Return the [x, y] coordinate for the center point of the cell that contains the specified text.  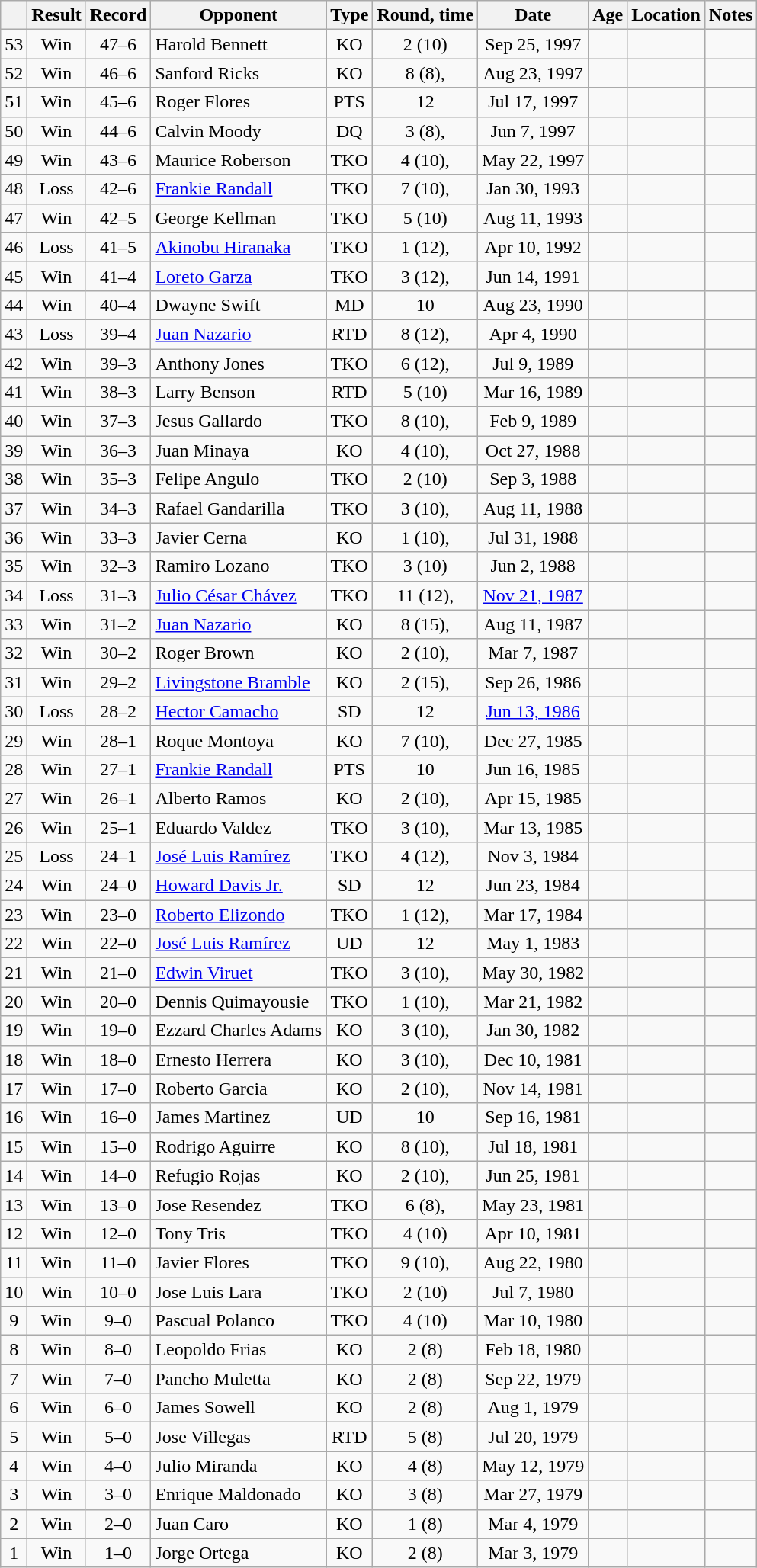
Harold Bennett [239, 44]
Alberto Ramos [239, 798]
Pascual Polanco [239, 1321]
Age [608, 15]
May 1, 1983 [534, 944]
19 [14, 1031]
Record [118, 15]
3 [14, 1495]
8 (12), [425, 334]
Jan 30, 1982 [534, 1031]
16 [14, 1117]
Roberto Garcia [239, 1089]
Tony Tris [239, 1233]
Aug 22, 1980 [534, 1262]
10–0 [118, 1292]
Dwayne Swift [239, 305]
Dennis Quimayousie [239, 1002]
21–0 [118, 973]
Opponent [239, 15]
40 [14, 422]
12–0 [118, 1233]
53 [14, 44]
Jul 9, 1989 [534, 364]
Date [534, 15]
Aug 11, 1993 [534, 218]
39–4 [118, 334]
42–5 [118, 218]
Rafael Gandarilla [239, 508]
34–3 [118, 508]
Sep 3, 1988 [534, 479]
14–0 [118, 1175]
5 [14, 1437]
Julio Miranda [239, 1466]
4 (12), [425, 857]
Jose Villegas [239, 1437]
23 [14, 915]
Refugio Rojas [239, 1175]
Sanford Ricks [239, 73]
52 [14, 73]
32 [14, 653]
Ernesto Herrera [239, 1060]
17 [14, 1089]
Jun 14, 1991 [534, 276]
Ramiro Lozano [239, 566]
Aug 11, 1988 [534, 508]
Mar 17, 1984 [534, 915]
Javier Flores [239, 1262]
Livingstone Bramble [239, 682]
Jan 30, 1993 [534, 189]
Nov 3, 1984 [534, 857]
8 (15), [425, 624]
40–4 [118, 305]
Eduardo Valdez [239, 827]
1 [14, 1553]
Mar 10, 1980 [534, 1321]
Type [349, 15]
15 [14, 1146]
37 [14, 508]
35–3 [118, 479]
13–0 [118, 1204]
9–0 [118, 1321]
19–0 [118, 1031]
Jun 25, 1981 [534, 1175]
1–0 [118, 1553]
Mar 7, 1987 [534, 653]
49 [14, 160]
14 [14, 1175]
Mar 16, 1989 [534, 393]
45 [14, 276]
Jul 20, 1979 [534, 1437]
Calvin Moody [239, 131]
29–2 [118, 682]
18 [14, 1060]
James Martinez [239, 1117]
18–0 [118, 1060]
7 [14, 1379]
22–0 [118, 944]
4–0 [118, 1466]
3–0 [118, 1495]
Jorge Ortega [239, 1553]
Oct 27, 1988 [534, 451]
46–6 [118, 73]
41–4 [118, 276]
20–0 [118, 1002]
7–0 [118, 1379]
Jul 31, 1988 [534, 537]
Feb 9, 1989 [534, 422]
MD [349, 305]
Ezzard Charles Adams [239, 1031]
31–3 [118, 595]
Loreto Garza [239, 276]
Enrique Maldonado [239, 1495]
Apr 10, 1981 [534, 1233]
6 [14, 1408]
Dec 10, 1981 [534, 1060]
25–1 [118, 827]
Mar 13, 1985 [534, 827]
38 [14, 479]
May 12, 1979 [534, 1466]
11 [14, 1262]
Jun 2, 1988 [534, 566]
3 (10) [425, 566]
29 [14, 740]
Roque Montoya [239, 740]
26 [14, 827]
3 (8) [425, 1495]
Howard Davis Jr. [239, 886]
Roger Flores [239, 102]
Mar 21, 1982 [534, 1002]
5–0 [118, 1437]
May 22, 1997 [534, 160]
35 [14, 566]
Sep 26, 1986 [534, 682]
9 [14, 1321]
39 [14, 451]
22 [14, 944]
Jose Resendez [239, 1204]
Notes [730, 15]
21 [14, 973]
47 [14, 218]
2–0 [118, 1524]
46 [14, 247]
Aug 23, 1990 [534, 305]
33–3 [118, 537]
Pancho Muletta [239, 1379]
50 [14, 131]
Felipe Angulo [239, 479]
20 [14, 1002]
37–3 [118, 422]
Round, time [425, 15]
Edwin Viruet [239, 973]
Feb 18, 1980 [534, 1350]
Mar 3, 1979 [534, 1553]
Roger Brown [239, 653]
Apr 4, 1990 [534, 334]
DQ [349, 131]
51 [14, 102]
27–1 [118, 769]
Jun 7, 1997 [534, 131]
38–3 [118, 393]
Maurice Roberson [239, 160]
48 [14, 189]
Nov 21, 1987 [534, 595]
45–6 [118, 102]
30–2 [118, 653]
8–0 [118, 1350]
42–6 [118, 189]
Sep 25, 1997 [534, 44]
24 [14, 886]
George Kellman [239, 218]
Akinobu Hiranaka [239, 247]
2 [14, 1524]
47–6 [118, 44]
Jul 18, 1981 [534, 1146]
1 (8) [425, 1524]
Mar 27, 1979 [534, 1495]
Hector Camacho [239, 711]
3 (12), [425, 276]
36 [14, 537]
41 [14, 393]
42 [14, 364]
43 [14, 334]
8 [14, 1350]
28 [14, 769]
Javier Cerna [239, 537]
28–2 [118, 711]
Jesus Gallardo [239, 422]
Jul 7, 1980 [534, 1292]
Aug 1, 1979 [534, 1408]
9 (10), [425, 1262]
6–0 [118, 1408]
23–0 [118, 915]
2 (15), [425, 682]
28–1 [118, 740]
15–0 [118, 1146]
39–3 [118, 364]
Jun 16, 1985 [534, 769]
31 [14, 682]
Mar 4, 1979 [534, 1524]
24–0 [118, 886]
5 (8) [425, 1437]
Apr 15, 1985 [534, 798]
4 (8) [425, 1466]
Nov 14, 1981 [534, 1089]
6 (12), [425, 364]
44 [14, 305]
27 [14, 798]
Result [56, 15]
41–5 [118, 247]
Jul 17, 1997 [534, 102]
Jose Luis Lara [239, 1292]
36–3 [118, 451]
30 [14, 711]
Rodrigo Aguirre [239, 1146]
May 23, 1981 [534, 1204]
Dec 27, 1985 [534, 740]
Leopoldo Frias [239, 1350]
Aug 23, 1997 [534, 73]
Anthony Jones [239, 364]
Roberto Elizondo [239, 915]
4 [14, 1466]
James Sowell [239, 1408]
Jun 13, 1986 [534, 711]
Jun 23, 1984 [534, 886]
17–0 [118, 1089]
32–3 [118, 566]
31–2 [118, 624]
Julio César Chávez [239, 595]
33 [14, 624]
11–0 [118, 1262]
Sep 16, 1981 [534, 1117]
11 (12), [425, 595]
25 [14, 857]
May 30, 1982 [534, 973]
44–6 [118, 131]
24–1 [118, 857]
8 (8), [425, 73]
43–6 [118, 160]
Larry Benson [239, 393]
16–0 [118, 1117]
Aug 11, 1987 [534, 624]
Location [666, 15]
Apr 10, 1992 [534, 247]
34 [14, 595]
26–1 [118, 798]
Juan Caro [239, 1524]
6 (8), [425, 1204]
13 [14, 1204]
3 (8), [425, 131]
Sep 22, 1979 [534, 1379]
Juan Minaya [239, 451]
